Extract the (X, Y) coordinate from the center of the cell holding the provided text.  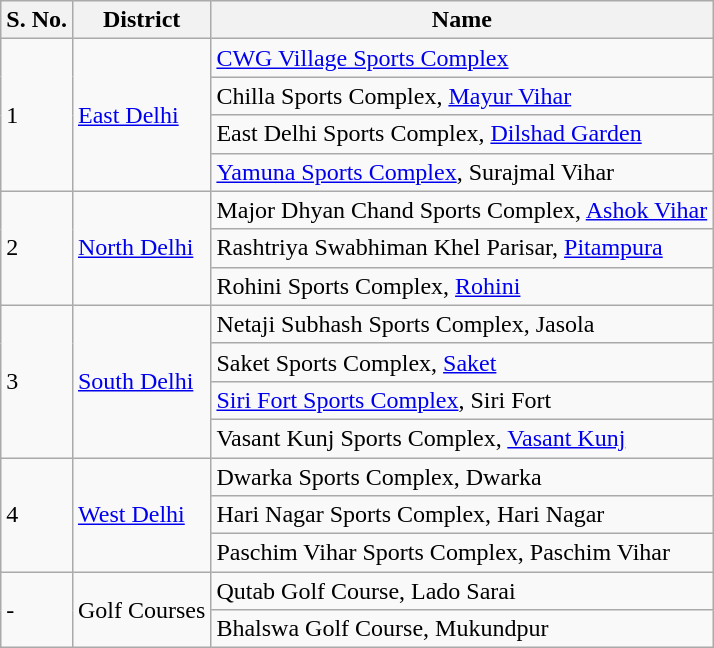
Chilla Sports Complex, Mayur Vihar (462, 96)
3 (37, 381)
Vasant Kunj Sports Complex, Vasant Kunj (462, 438)
North Delhi (141, 248)
Paschim Vihar Sports Complex, Paschim Vihar (462, 553)
West Delhi (141, 515)
Yamuna Sports Complex, Surajmal Vihar (462, 172)
Golf Courses (141, 610)
CWG Village Sports Complex (462, 58)
S. No. (37, 20)
Rashtriya Swabhiman Khel Parisar, Pitampura (462, 248)
2 (37, 248)
East Delhi (141, 115)
District (141, 20)
1 (37, 115)
Saket Sports Complex, Saket (462, 362)
Netaji Subhash Sports Complex, Jasola (462, 324)
Dwarka Sports Complex, Dwarka (462, 477)
Hari Nagar Sports Complex, Hari Nagar (462, 515)
Bhalswa Golf Course, Mukundpur (462, 629)
Rohini Sports Complex, Rohini (462, 286)
Name (462, 20)
South Delhi (141, 381)
Qutab Golf Course, Lado Sarai (462, 591)
Major Dhyan Chand Sports Complex, Ashok Vihar (462, 210)
East Delhi Sports Complex, Dilshad Garden (462, 134)
Siri Fort Sports Complex, Siri Fort (462, 400)
- (37, 610)
4 (37, 515)
